Locate the cell with the specified text and output its [x, y] center coordinate. 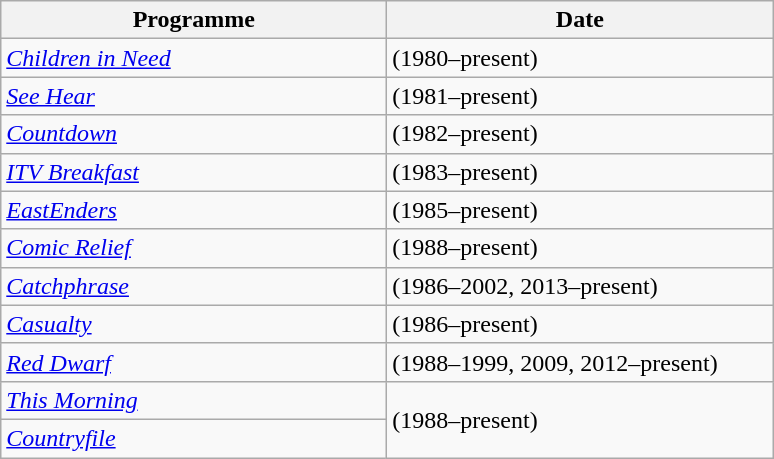
(1981–present) [580, 96]
Date [580, 20]
ITV Breakfast [194, 172]
Red Dwarf [194, 362]
(1980–present) [580, 58]
Casualty [194, 324]
Catchphrase [194, 286]
This Morning [194, 400]
Children in Need [194, 58]
(1982–present) [580, 134]
Countryfile [194, 438]
(1988–1999, 2009, 2012–present) [580, 362]
Countdown [194, 134]
(1985–present) [580, 210]
See Hear [194, 96]
Programme [194, 20]
EastEnders [194, 210]
(1983–present) [580, 172]
Comic Relief [194, 248]
(1986–2002, 2013–present) [580, 286]
(1986–present) [580, 324]
